Detect which cell encompasses the target text, then output its (X, Y) center coordinate. 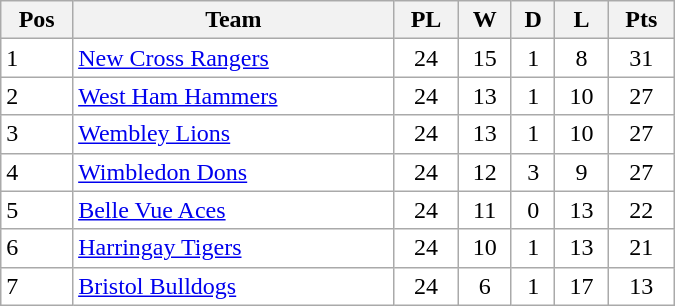
22 (641, 210)
Bristol Bulldogs (234, 286)
Wembley Lions (234, 134)
Harringay Tigers (234, 248)
2 (37, 96)
31 (641, 58)
0 (532, 210)
17 (582, 286)
21 (641, 248)
4 (37, 172)
PL (426, 20)
Belle Vue Aces (234, 210)
Wimbledon Dons (234, 172)
New Cross Rangers (234, 58)
7 (37, 286)
15 (485, 58)
L (582, 20)
12 (485, 172)
West Ham Hammers (234, 96)
5 (37, 210)
Team (234, 20)
9 (582, 172)
11 (485, 210)
W (485, 20)
Pts (641, 20)
D (532, 20)
8 (582, 58)
Pos (37, 20)
